Return [x, y] of the center of cell containing provided text 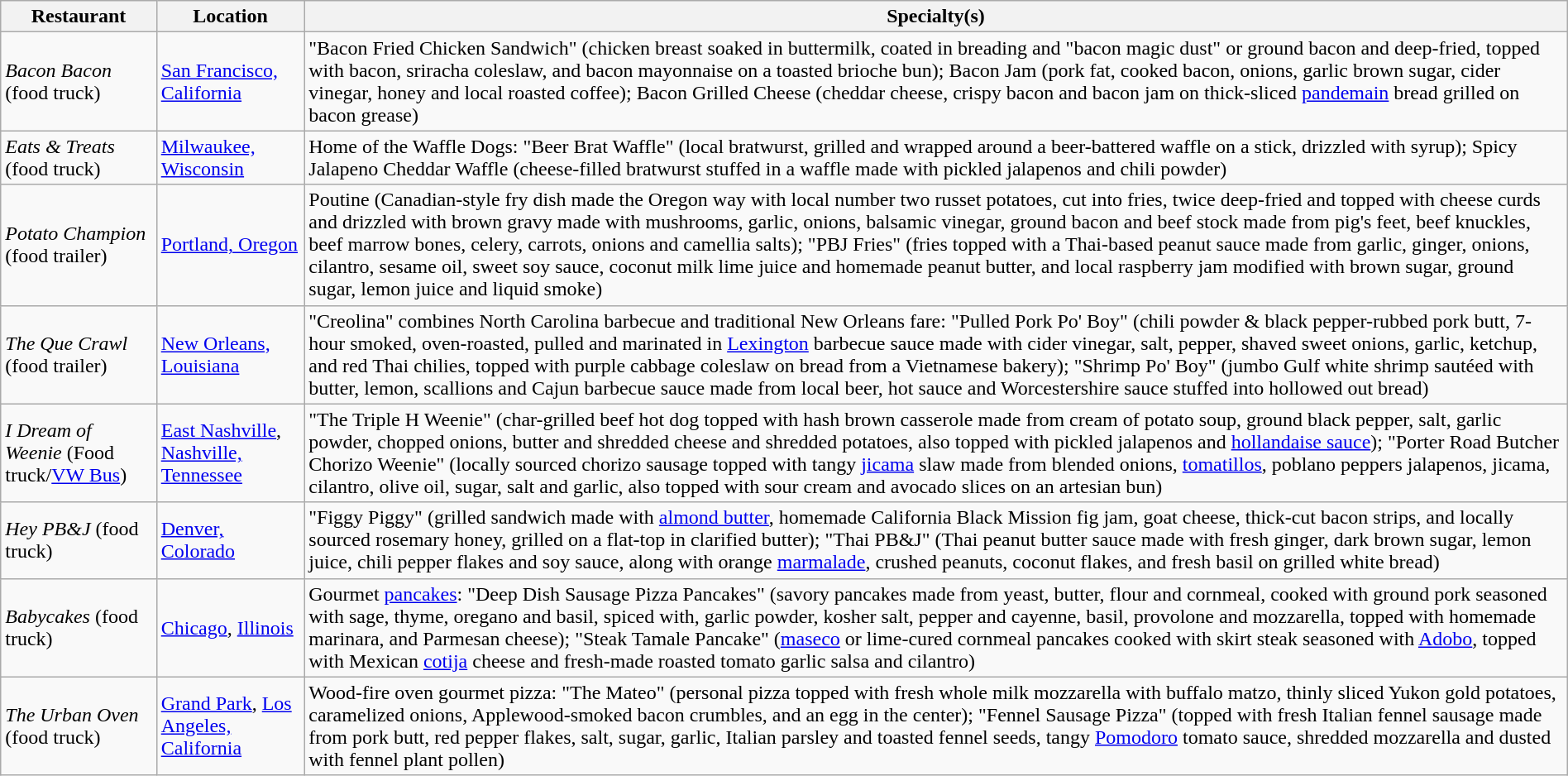
New Orleans, Louisiana [230, 354]
The Que Crawl (food trailer) [79, 354]
Restaurant [79, 17]
Specialty(s) [936, 17]
The Urban Oven (food truck) [79, 726]
Potato Champion (food trailer) [79, 245]
Milwaukee, Wisconsin [230, 157]
East Nashville, Nashville, Tennessee [230, 453]
San Francisco, California [230, 81]
I Dream of Weenie (Food truck/VW Bus) [79, 453]
Grand Park, Los Angeles, California [230, 726]
Babycakes (food truck) [79, 627]
Portland, Oregon [230, 245]
Bacon Bacon (food truck) [79, 81]
Denver, Colorado [230, 540]
Chicago, Illinois [230, 627]
Eats & Treats (food truck) [79, 157]
Location [230, 17]
Hey PB&J (food truck) [79, 540]
